Extract the (x, y) coordinate from the center of the cell holding the provided text.  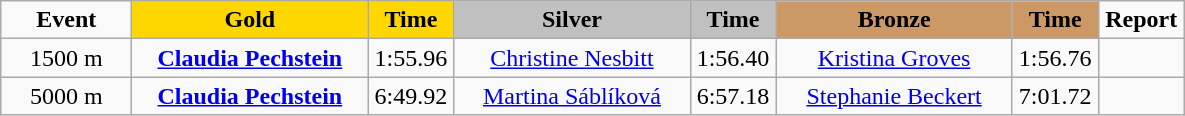
Silver (572, 20)
1:56.76 (1055, 58)
Stephanie Beckert (894, 96)
1:55.96 (411, 58)
Martina Sáblíková (572, 96)
1500 m (66, 58)
7:01.72 (1055, 96)
Event (66, 20)
Gold (250, 20)
Bronze (894, 20)
5000 m (66, 96)
1:56.40 (733, 58)
6:49.92 (411, 96)
Report (1141, 20)
Kristina Groves (894, 58)
Christine Nesbitt (572, 58)
6:57.18 (733, 96)
